Determine the [x, y] coordinate at the center of the cell enclosing the given text.  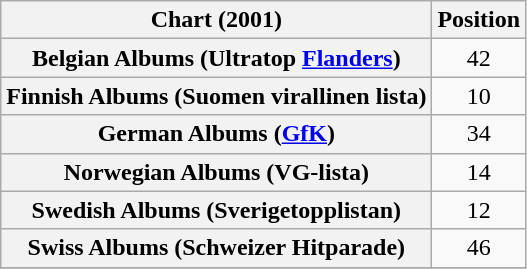
Norwegian Albums (VG-lista) [216, 172]
10 [479, 96]
46 [479, 248]
14 [479, 172]
34 [479, 134]
Swiss Albums (Schweizer Hitparade) [216, 248]
Swedish Albums (Sverigetopplistan) [216, 210]
Position [479, 20]
42 [479, 58]
12 [479, 210]
German Albums (GfK) [216, 134]
Belgian Albums (Ultratop Flanders) [216, 58]
Chart (2001) [216, 20]
Finnish Albums (Suomen virallinen lista) [216, 96]
